For the text-containing cell, return its midpoint in [x, y] coordinate format. 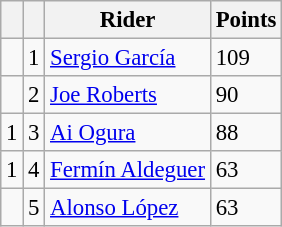
Sergio García [128, 58]
Joe Roberts [128, 95]
Alonso López [128, 208]
4 [34, 170]
Points [246, 20]
Fermín Aldeguer [128, 170]
90 [246, 95]
5 [34, 208]
Ai Ogura [128, 133]
3 [34, 133]
88 [246, 133]
109 [246, 58]
Rider [128, 20]
2 [34, 95]
